Detect which cell encompasses the target text, then output its [X, Y] center coordinate. 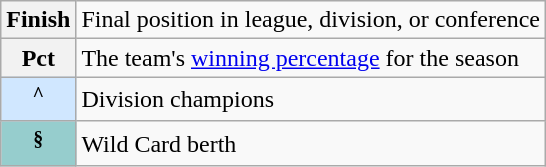
Division champions [311, 100]
Final position in league, division, or conference [311, 20]
§ [38, 144]
Wild Card berth [311, 144]
^ [38, 100]
Pct [38, 58]
Finish [38, 20]
The team's winning percentage for the season [311, 58]
